Detect which cell encompasses the target text, then output its (X, Y) center coordinate. 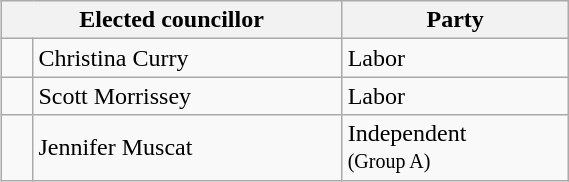
Christina Curry (188, 58)
Independent (Group A) (455, 148)
Jennifer Muscat (188, 148)
Scott Morrissey (188, 96)
Party (455, 20)
Elected councillor (172, 20)
